Output the (X, Y) coordinate of the center of the cell containing the given text.  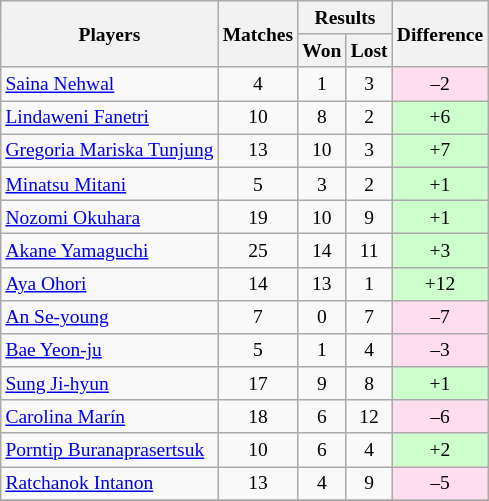
Sung Ji-hyun (110, 384)
–2 (440, 84)
+3 (440, 250)
Results (345, 18)
Carolina Marín (110, 416)
An Se-young (110, 316)
Minatsu Mitani (110, 184)
+12 (440, 284)
Aya Ohori (110, 284)
Gregoria Mariska Tunjung (110, 150)
Ratchanok Intanon (110, 484)
Difference (440, 34)
–6 (440, 416)
0 (322, 316)
12 (369, 416)
–5 (440, 484)
Porntip Buranaprasertsuk (110, 450)
Matches (258, 34)
17 (258, 384)
11 (369, 250)
18 (258, 416)
Lindaweni Fanetri (110, 118)
Bae Yeon-ju (110, 350)
Akane Yamaguchi (110, 250)
+6 (440, 118)
+7 (440, 150)
–7 (440, 316)
25 (258, 250)
Won (322, 50)
Lost (369, 50)
–3 (440, 350)
19 (258, 216)
Players (110, 34)
+2 (440, 450)
Saina Nehwal (110, 84)
Nozomi Okuhara (110, 216)
